From the cell containing the given text, extract its center point as [x, y] coordinate. 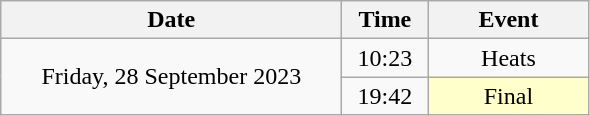
Heats [508, 58]
Friday, 28 September 2023 [172, 77]
10:23 [385, 58]
Time [385, 20]
Final [508, 96]
Date [172, 20]
Event [508, 20]
19:42 [385, 96]
